Determine the (x, y) coordinate at the center of the cell enclosing the given text.  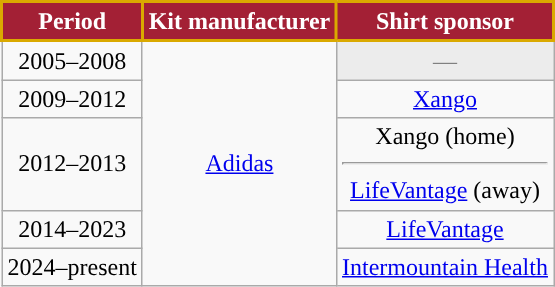
Intermountain Health (444, 267)
Xango (home)LifeVantage (away) (444, 164)
Adidas (239, 164)
Kit manufacturer (239, 22)
Shirt sponsor (444, 22)
2024–present (72, 267)
Xango (444, 99)
2012–2013 (72, 164)
2005–2008 (72, 60)
Period (72, 22)
— (444, 60)
2009–2012 (72, 99)
2014–2023 (72, 229)
LifeVantage (444, 229)
